Determine the (X, Y) coordinate at the center of the cell enclosing the given text.  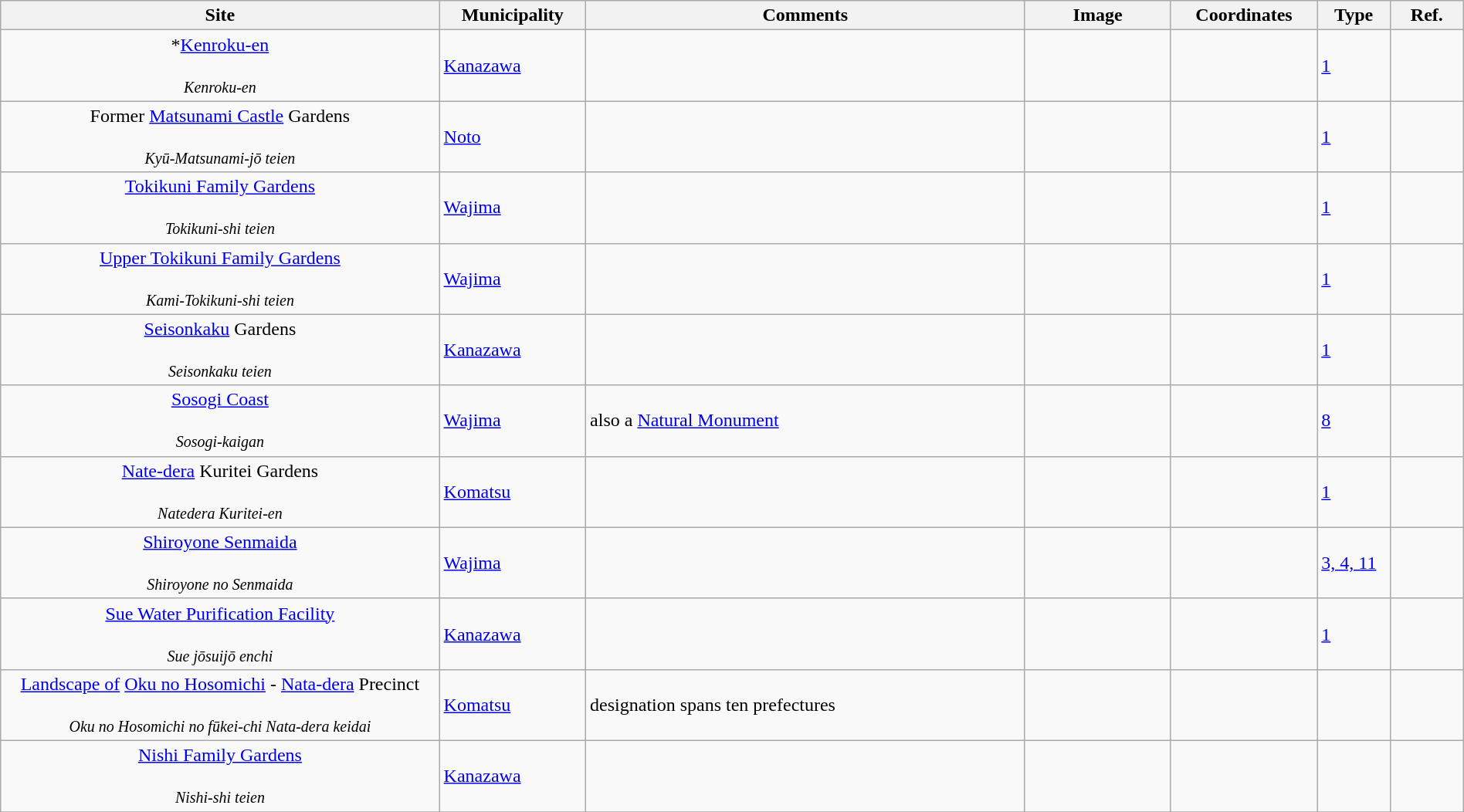
Landscape of Oku no Hosomichi - Nata-dera PrecinctOku no Hosomichi no fūkei-chi Nata-dera keidai (220, 705)
Site (220, 15)
Seisonkaku GardensSeisonkaku teien (220, 350)
Municipality (513, 15)
Sosogi CoastSosogi-kaigan (220, 421)
Image (1098, 15)
*Kenroku-enKenroku-en (220, 66)
Tokikuni Family GardensTokikuni-shi teien (220, 208)
8 (1354, 421)
Comments (805, 15)
Type (1354, 15)
Coordinates (1243, 15)
Upper Tokikuni Family GardensKami-Tokikuni-shi teien (220, 279)
Shiroyone SenmaidaShiroyone no Senmaida (220, 563)
Noto (513, 137)
Ref. (1427, 15)
Former Matsunami Castle GardensKyū-Matsunami-jō teien (220, 137)
3, 4, 11 (1354, 563)
Nate-dera Kuritei GardensNatedera Kuritei-en (220, 492)
Sue Water Purification FacilitySue jōsuijō enchi (220, 634)
Nishi Family GardensNishi-shi teien (220, 776)
designation spans ten prefectures (805, 705)
also a Natural Monument (805, 421)
